For the text-containing cell, return its midpoint in (X, Y) coordinate format. 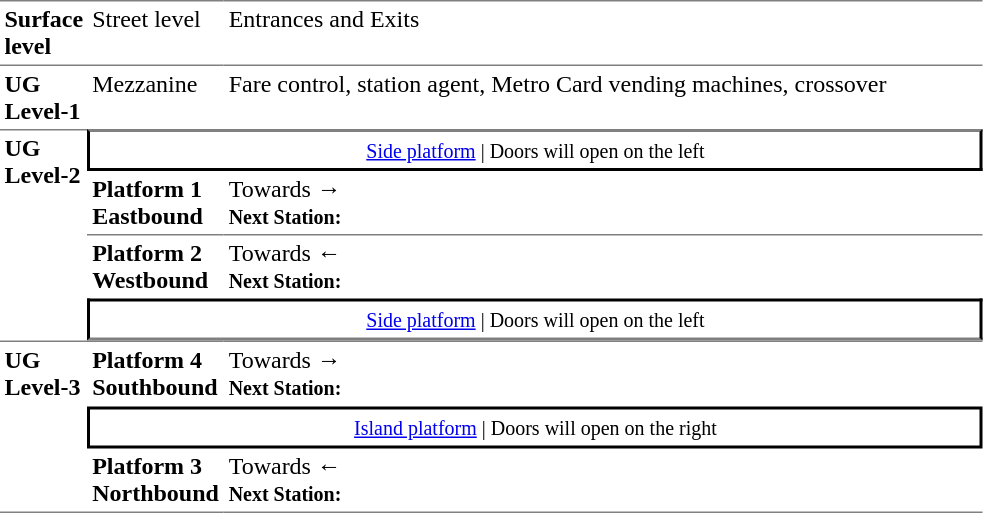
UG Level-2 (44, 235)
Platform 2Westbound (156, 268)
Platform 4Southbound (156, 373)
Platform 3Northbound (156, 480)
UG Level-1 (44, 98)
Mezzanine (156, 98)
Platform 1Eastbound (156, 203)
Street level (156, 33)
Surface level (44, 33)
UG Level-3 (44, 426)
Fare control, station agent, Metro Card vending machines, crossover (604, 98)
Entrances and Exits (604, 33)
